Determine the [x, y] coordinate at the center of the cell enclosing the given text.  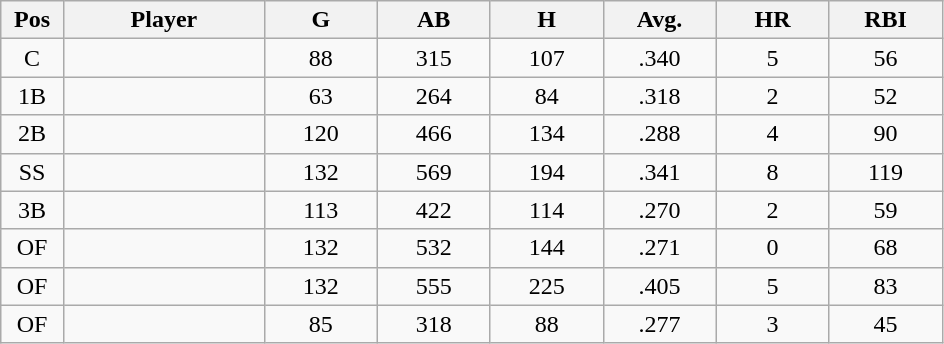
63 [320, 96]
466 [434, 134]
113 [320, 210]
Player [164, 20]
HR [772, 20]
120 [320, 134]
84 [546, 96]
45 [886, 324]
68 [886, 248]
90 [886, 134]
2B [32, 134]
3 [772, 324]
555 [434, 286]
569 [434, 172]
315 [434, 58]
.340 [660, 58]
264 [434, 96]
114 [546, 210]
59 [886, 210]
SS [32, 172]
318 [434, 324]
3B [32, 210]
56 [886, 58]
G [320, 20]
1B [32, 96]
AB [434, 20]
85 [320, 324]
RBI [886, 20]
.288 [660, 134]
225 [546, 286]
.318 [660, 96]
4 [772, 134]
0 [772, 248]
194 [546, 172]
8 [772, 172]
134 [546, 134]
H [546, 20]
.270 [660, 210]
.271 [660, 248]
C [32, 58]
422 [434, 210]
83 [886, 286]
52 [886, 96]
.277 [660, 324]
Pos [32, 20]
107 [546, 58]
119 [886, 172]
Avg. [660, 20]
.341 [660, 172]
.405 [660, 286]
144 [546, 248]
532 [434, 248]
